Identify which cell holds the provided text, then report its [x, y] central coordinate. 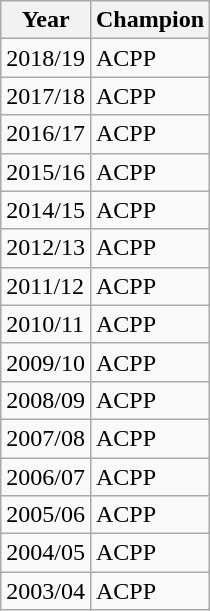
2017/18 [46, 96]
2012/13 [46, 248]
2016/17 [46, 134]
2005/06 [46, 515]
2010/11 [46, 324]
2009/10 [46, 362]
2015/16 [46, 172]
2003/04 [46, 591]
2008/09 [46, 400]
2011/12 [46, 286]
2018/19 [46, 58]
2004/05 [46, 553]
Champion [150, 20]
2014/15 [46, 210]
2007/08 [46, 438]
Year [46, 20]
2006/07 [46, 477]
